Extract the (x, y) coordinate from the center of the cell holding the provided text.  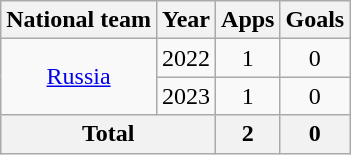
Russia (79, 77)
Total (108, 134)
Apps (248, 20)
National team (79, 20)
Year (186, 20)
2 (248, 134)
2023 (186, 96)
2022 (186, 58)
Goals (315, 20)
